For the text-containing cell, return its midpoint in (X, Y) coordinate format. 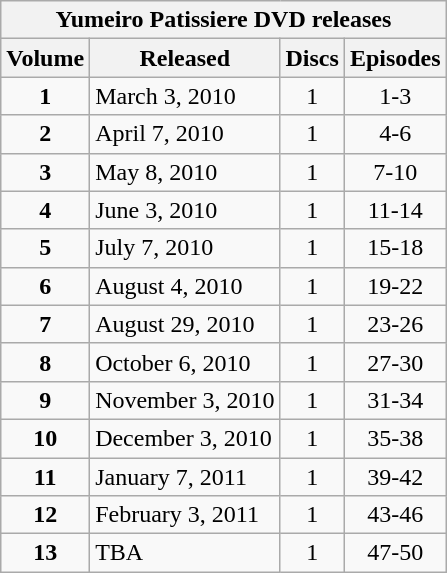
11 (46, 477)
13 (46, 553)
May 8, 2010 (185, 172)
March 3, 2010 (185, 96)
12 (46, 515)
April 7, 2010 (185, 134)
Yumeiro Patissiere DVD releases (224, 20)
2 (46, 134)
10 (46, 438)
Discs (312, 58)
November 3, 2010 (185, 400)
1-3 (395, 96)
June 3, 2010 (185, 210)
8 (46, 362)
19-22 (395, 286)
39-42 (395, 477)
43-46 (395, 515)
Episodes (395, 58)
7-10 (395, 172)
December 3, 2010 (185, 438)
15-18 (395, 248)
Released (185, 58)
35-38 (395, 438)
July 7, 2010 (185, 248)
Volume (46, 58)
4-6 (395, 134)
February 3, 2011 (185, 515)
31-34 (395, 400)
October 6, 2010 (185, 362)
August 29, 2010 (185, 324)
August 4, 2010 (185, 286)
3 (46, 172)
9 (46, 400)
January 7, 2011 (185, 477)
11-14 (395, 210)
47-50 (395, 553)
6 (46, 286)
TBA (185, 553)
23-26 (395, 324)
7 (46, 324)
5 (46, 248)
27-30 (395, 362)
4 (46, 210)
